Provide the [x, y] coordinate of the cell's center where the given text is located.  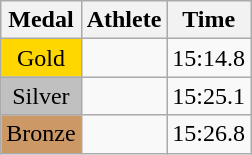
Medal [41, 20]
Bronze [41, 134]
Gold [41, 58]
Athlete [124, 20]
15:14.8 [209, 58]
15:25.1 [209, 96]
Time [209, 20]
Silver [41, 96]
15:26.8 [209, 134]
